Output the (X, Y) coordinate of the center of the cell containing the given text.  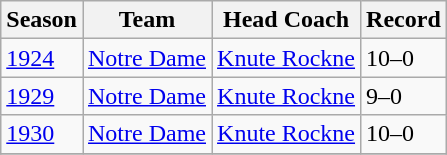
Record (404, 20)
9–0 (404, 96)
1924 (42, 58)
1930 (42, 134)
1929 (42, 96)
Season (42, 20)
Head Coach (286, 20)
Team (146, 20)
